Search for the cell housing the specified text and yield its (x, y) center coordinate. 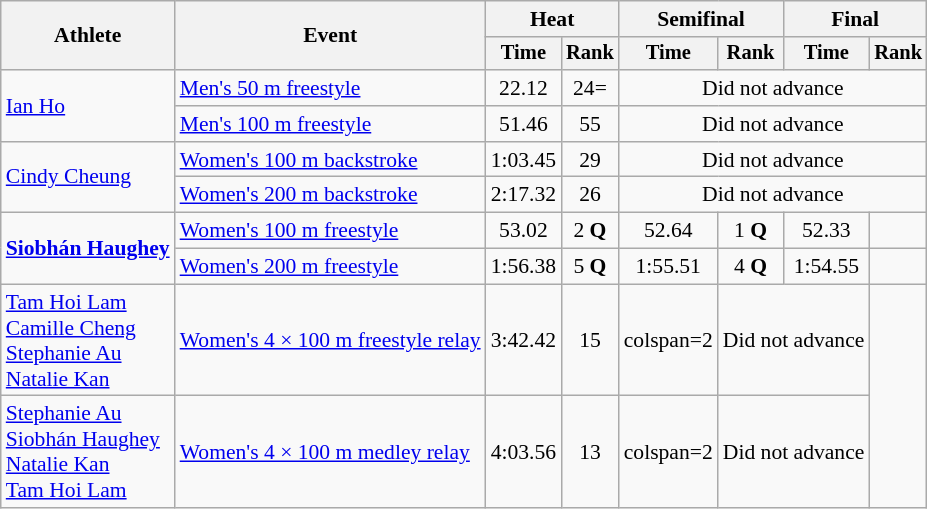
Semifinal (702, 19)
Event (330, 36)
13 (590, 452)
Women's 4 × 100 m medley relay (330, 452)
1 Q (751, 231)
Women's 200 m freestyle (330, 267)
1:55.51 (668, 267)
15 (590, 340)
Stephanie AuSiobhán HaugheyNatalie KanTam Hoi Lam (88, 452)
Ian Ho (88, 106)
Athlete (88, 36)
26 (590, 195)
3:42.42 (524, 340)
Final (855, 19)
52.33 (826, 231)
53.02 (524, 231)
5 Q (590, 267)
2:17.32 (524, 195)
1:03.45 (524, 160)
22.12 (524, 88)
Heat (552, 19)
Women's 200 m backstroke (330, 195)
4 Q (751, 267)
1:54.55 (826, 267)
4:03.56 (524, 452)
Men's 50 m freestyle (330, 88)
1:56.38 (524, 267)
24= (590, 88)
Women's 100 m backstroke (330, 160)
Women's 100 m freestyle (330, 231)
2 Q (590, 231)
29 (590, 160)
51.46 (524, 124)
Tam Hoi LamCamille ChengStephanie AuNatalie Kan (88, 340)
52.64 (668, 231)
Cindy Cheung (88, 178)
Women's 4 × 100 m freestyle relay (330, 340)
Men's 100 m freestyle (330, 124)
Siobhán Haughey (88, 248)
55 (590, 124)
